From the cell containing the given text, extract its center point as (X, Y) coordinate. 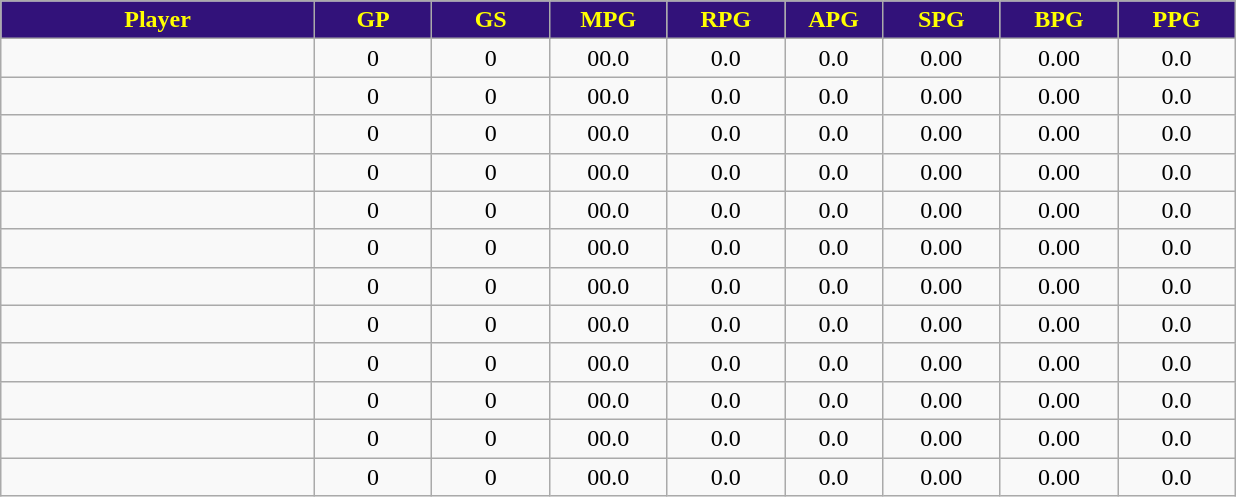
APG (834, 20)
MPG (608, 20)
SPG (942, 20)
PPG (1177, 20)
BPG (1059, 20)
GP (373, 20)
Player (158, 20)
RPG (726, 20)
GS (491, 20)
